Find where the given text appears and provide that cell's center as [X, Y] coordinate. 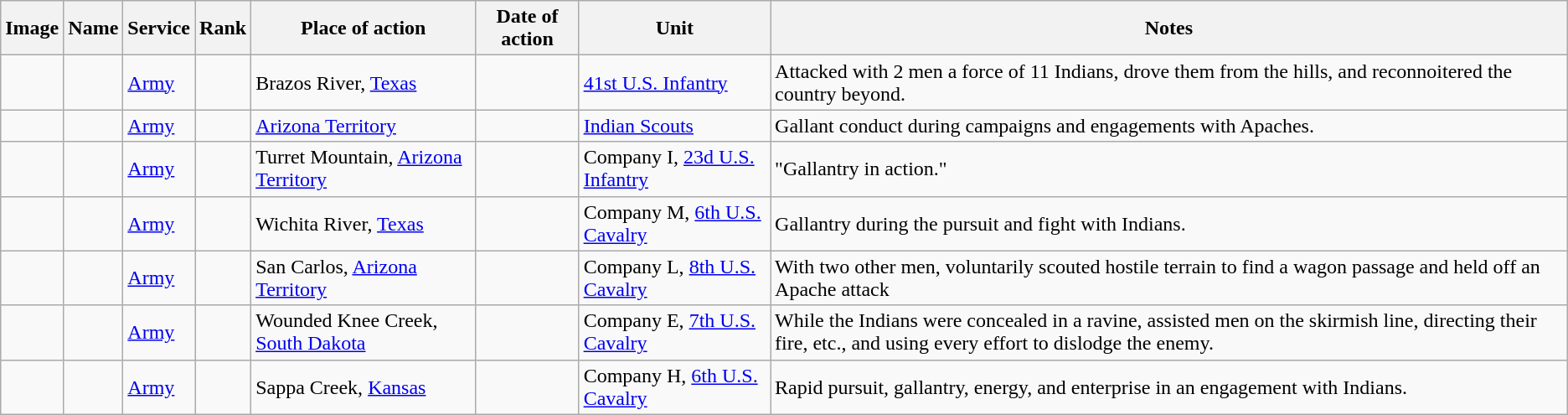
Company E, 7th U.S. Cavalry [674, 332]
Date of action [528, 29]
Image [32, 29]
Service [159, 29]
Rapid pursuit, gallantry, energy, and enterprise in an engagement with Indians. [1169, 387]
With two other men, voluntarily scouted hostile terrain to find a wagon passage and held off an Apache attack [1169, 278]
Wounded Knee Creek, South Dakota [364, 332]
Wichita River, Texas [364, 223]
Gallantry during the pursuit and fight with Indians. [1169, 223]
Company L, 8th U.S. Cavalry [674, 278]
Place of action [364, 29]
Sappa Creek, Kansas [364, 387]
41st U.S. Infantry [674, 82]
Arizona Territory [364, 126]
Turret Mountain, Arizona Territory [364, 169]
San Carlos, Arizona Territory [364, 278]
Company H, 6th U.S. Cavalry [674, 387]
Indian Scouts [674, 126]
Company I, 23d U.S. Infantry [674, 169]
Attacked with 2 men a force of 11 Indians, drove them from the hills, and reconnoitered the country beyond. [1169, 82]
Rank [223, 29]
Name [94, 29]
Notes [1169, 29]
Brazos River, Texas [364, 82]
Gallant conduct during campaigns and engagements with Apaches. [1169, 126]
Unit [674, 29]
Company M, 6th U.S. Cavalry [674, 223]
"Gallantry in action." [1169, 169]
